Extract the (X, Y) coordinate from the center of the cell holding the provided text.  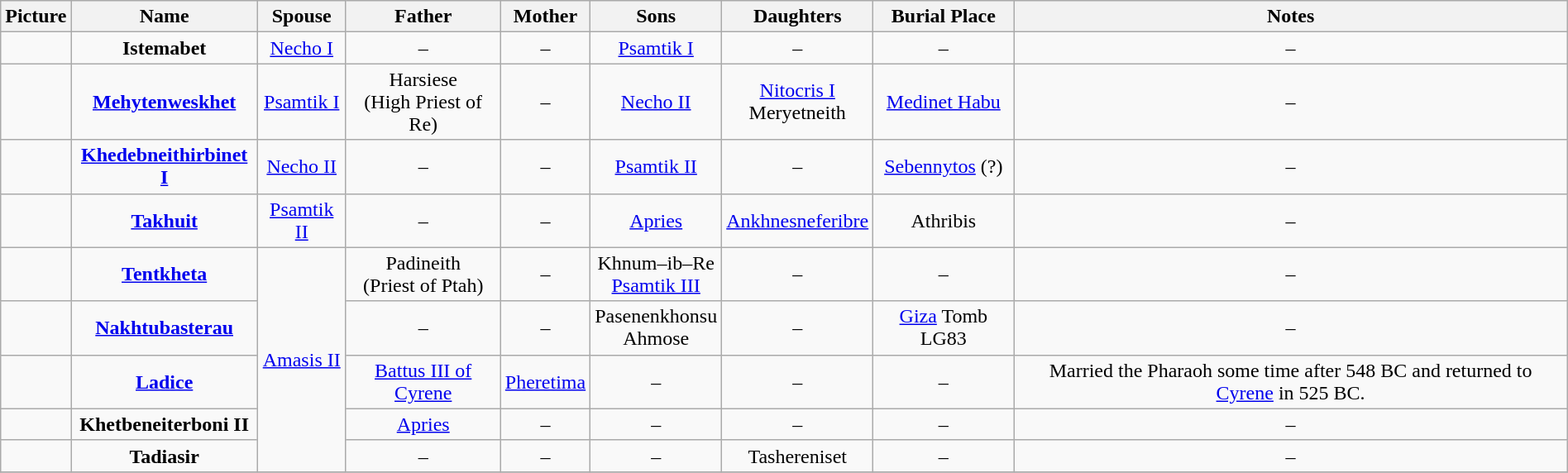
Nitocris IMeryetneith (797, 102)
Tadiasir (164, 456)
Ankhnesneferibre (797, 220)
Father (423, 17)
Spouse (301, 17)
Pheretima (545, 382)
Name (164, 17)
Sebennytos (?) (944, 167)
Burial Place (944, 17)
Ladice (164, 382)
Battus III of Cyrene (423, 382)
Khetbeneiterboni II (164, 424)
Harsiese(High Priest of Re) (423, 102)
PasenenkhonsuAhmose (657, 327)
Picture (36, 17)
Nakhtubasterau (164, 327)
Padineith(Priest of Ptah) (423, 275)
Sons (657, 17)
Notes (1290, 17)
Athribis (944, 220)
Amasis II (301, 359)
Takhuit (164, 220)
Mother (545, 17)
Tentkheta (164, 275)
Khnum–ib–RePsamtik III (657, 275)
Daughters (797, 17)
Tashereniset (797, 456)
Medinet Habu (944, 102)
Khedebneithirbinet I (164, 167)
Istemabet (164, 48)
Giza Tomb LG83 (944, 327)
Necho I (301, 48)
Married the Pharaoh some time after 548 BC and returned to Cyrene in 525 BC. (1290, 382)
Mehytenweskhet (164, 102)
